From the cell containing the given text, extract its center point as (X, Y) coordinate. 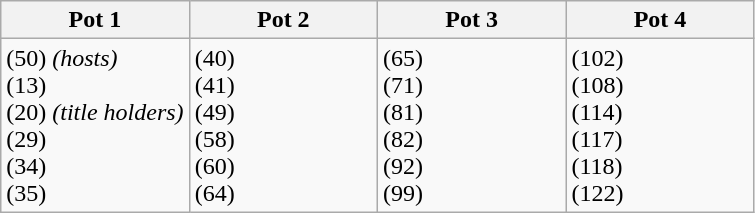
(102) (108) (114) (117) (118) (122) (660, 126)
(50) (hosts) (13) (20) (title holders) (29) (34) (35) (95, 126)
Pot 4 (660, 20)
Pot 2 (283, 20)
Pot 1 (95, 20)
(40) (41) (49) (58) (60) (64) (283, 126)
Pot 3 (471, 20)
(65) (71) (81) (82) (92) (99) (471, 126)
